Search for the cell housing the specified text and yield its (x, y) center coordinate. 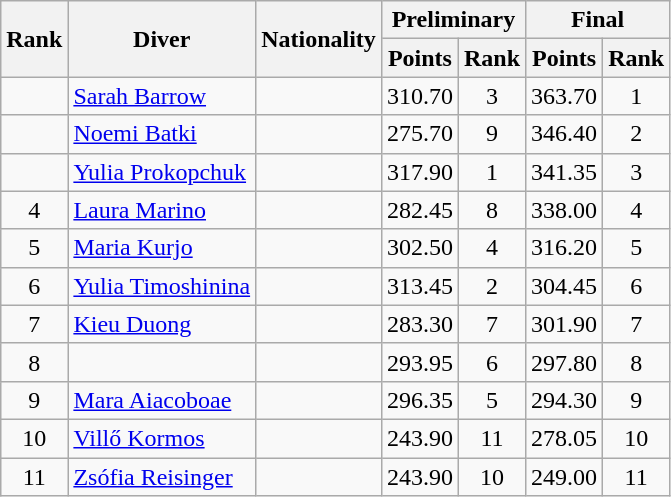
Sarah Barrow (162, 96)
Nationality (319, 39)
Yulia Prokopchuk (162, 172)
296.35 (420, 400)
338.00 (564, 210)
249.00 (564, 477)
363.70 (564, 96)
293.95 (420, 362)
Yulia Timoshinina (162, 286)
346.40 (564, 134)
317.90 (420, 172)
283.30 (420, 324)
Kieu Duong (162, 324)
301.90 (564, 324)
Zsófia Reisinger (162, 477)
313.45 (420, 286)
Maria Kurjo (162, 248)
Noemi Batki (162, 134)
282.45 (420, 210)
341.35 (564, 172)
316.20 (564, 248)
Laura Marino (162, 210)
310.70 (420, 96)
Diver (162, 39)
297.80 (564, 362)
278.05 (564, 438)
Mara Aiacoboae (162, 400)
302.50 (420, 248)
294.30 (564, 400)
Villő Kormos (162, 438)
Final (598, 20)
304.45 (564, 286)
Preliminary (453, 20)
275.70 (420, 134)
